Extract the [x, y] coordinate from the center of the cell holding the provided text.  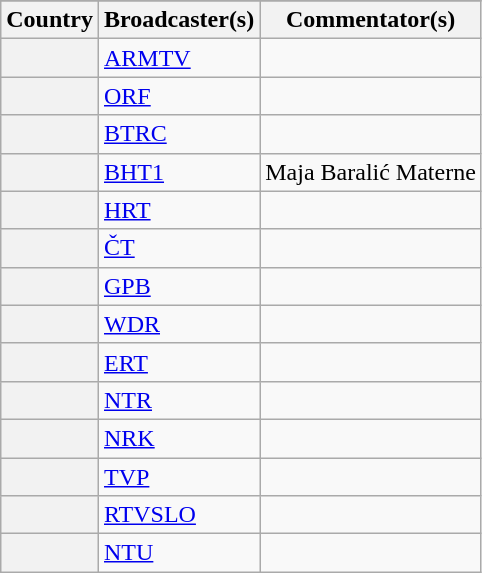
WDR [178, 324]
BHT1 [178, 172]
ČT [178, 248]
ORF [178, 96]
Maja Baralić Materne [371, 172]
ERT [178, 362]
Commentator(s) [371, 20]
NTR [178, 400]
BTRC [178, 134]
HRT [178, 210]
ARMTV [178, 58]
Broadcaster(s) [178, 20]
GPB [178, 286]
TVP [178, 477]
NTU [178, 553]
NRK [178, 438]
Country [50, 20]
RTVSLO [178, 515]
